From the cell containing the given text, extract its center point as (x, y) coordinate. 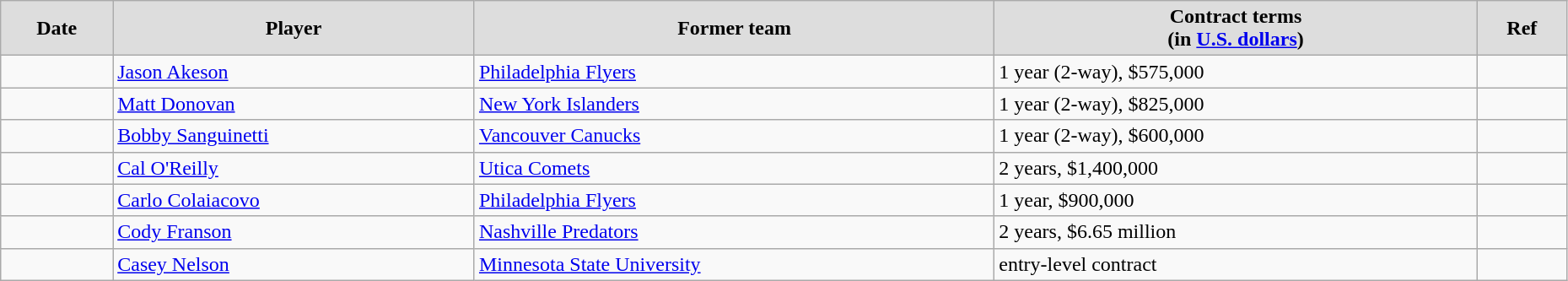
Carlo Colaiacovo (294, 200)
2 years, $1,400,000 (1237, 168)
Ref (1522, 29)
Vancouver Canucks (734, 136)
1 year, $900,000 (1237, 200)
Bobby Sanguinetti (294, 136)
2 years, $6.65 million (1237, 232)
Contract terms(in U.S. dollars) (1237, 29)
Minnesota State University (734, 264)
1 year (2-way), $600,000 (1237, 136)
Casey Nelson (294, 264)
1 year (2-way), $825,000 (1237, 104)
entry-level contract (1237, 264)
Utica Comets (734, 168)
Former team (734, 29)
1 year (2-way), $575,000 (1237, 72)
Nashville Predators (734, 232)
Matt Donovan (294, 104)
Jason Akeson (294, 72)
Date (57, 29)
Cal O'Reilly (294, 168)
Cody Franson (294, 232)
New York Islanders (734, 104)
Player (294, 29)
